Determine the (x, y) coordinate at the center of the cell enclosing the given text.  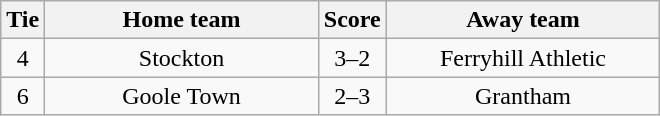
Away team (523, 20)
Goole Town (182, 96)
4 (23, 58)
Stockton (182, 58)
Tie (23, 20)
2–3 (352, 96)
Home team (182, 20)
Grantham (523, 96)
3–2 (352, 58)
6 (23, 96)
Score (352, 20)
Ferryhill Athletic (523, 58)
